Pinpoint the cell where the given text exists, returning its [x, y] midpoint coordinate. 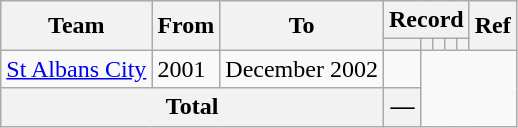
— [402, 107]
Team [76, 26]
St Albans City [76, 69]
Ref [492, 26]
Total [192, 107]
From [186, 26]
December 2002 [302, 69]
2001 [186, 69]
Record [426, 20]
To [302, 26]
